Identify which cell holds the provided text, then report its (x, y) central coordinate. 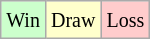
Draw (72, 20)
Win (24, 20)
Loss (126, 20)
